Locate the cell with the specified text and output its (X, Y) center coordinate. 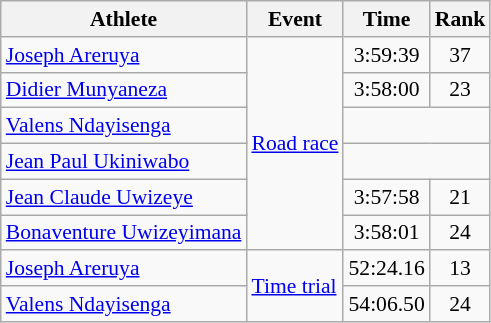
13 (460, 269)
37 (460, 55)
52:24.16 (386, 269)
3:59:39 (386, 55)
Time trial (294, 286)
Time (386, 19)
3:58:01 (386, 233)
Bonaventure Uwizeyimana (124, 233)
Didier Munyaneza (124, 90)
Jean Claude Uwizeye (124, 197)
Athlete (124, 19)
3:58:00 (386, 90)
Road race (294, 144)
3:57:58 (386, 197)
21 (460, 197)
Event (294, 19)
Jean Paul Ukiniwabo (124, 162)
23 (460, 90)
54:06.50 (386, 304)
Rank (460, 19)
